Pinpoint the cell where the given text exists, returning its [X, Y] midpoint coordinate. 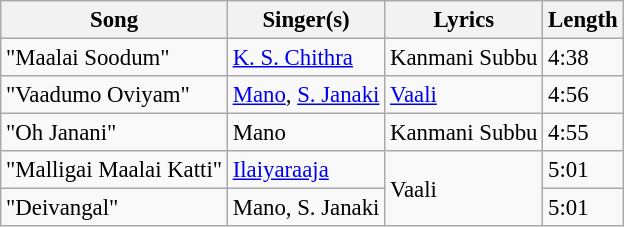
Lyrics [464, 20]
4:56 [583, 95]
"Malligai Maalai Katti" [114, 170]
"Deivangal" [114, 208]
Length [583, 20]
"Maalai Soodum" [114, 58]
"Vaadumo Oviyam" [114, 95]
Ilaiyaraaja [306, 170]
"Oh Janani" [114, 133]
4:38 [583, 58]
Mano [306, 133]
4:55 [583, 133]
K. S. Chithra [306, 58]
Singer(s) [306, 20]
Song [114, 20]
